Determine the [X, Y] coordinate at the center of the cell enclosing the given text.  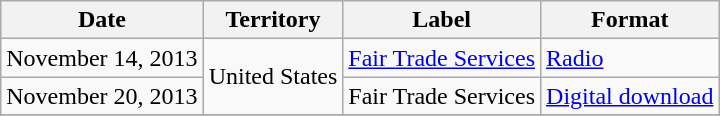
Radio [630, 58]
Label [442, 20]
Date [102, 20]
Format [630, 20]
November 20, 2013 [102, 96]
United States [273, 77]
Territory [273, 20]
November 14, 2013 [102, 58]
Digital download [630, 96]
